Locate the cell with the specified text and output its (X, Y) center coordinate. 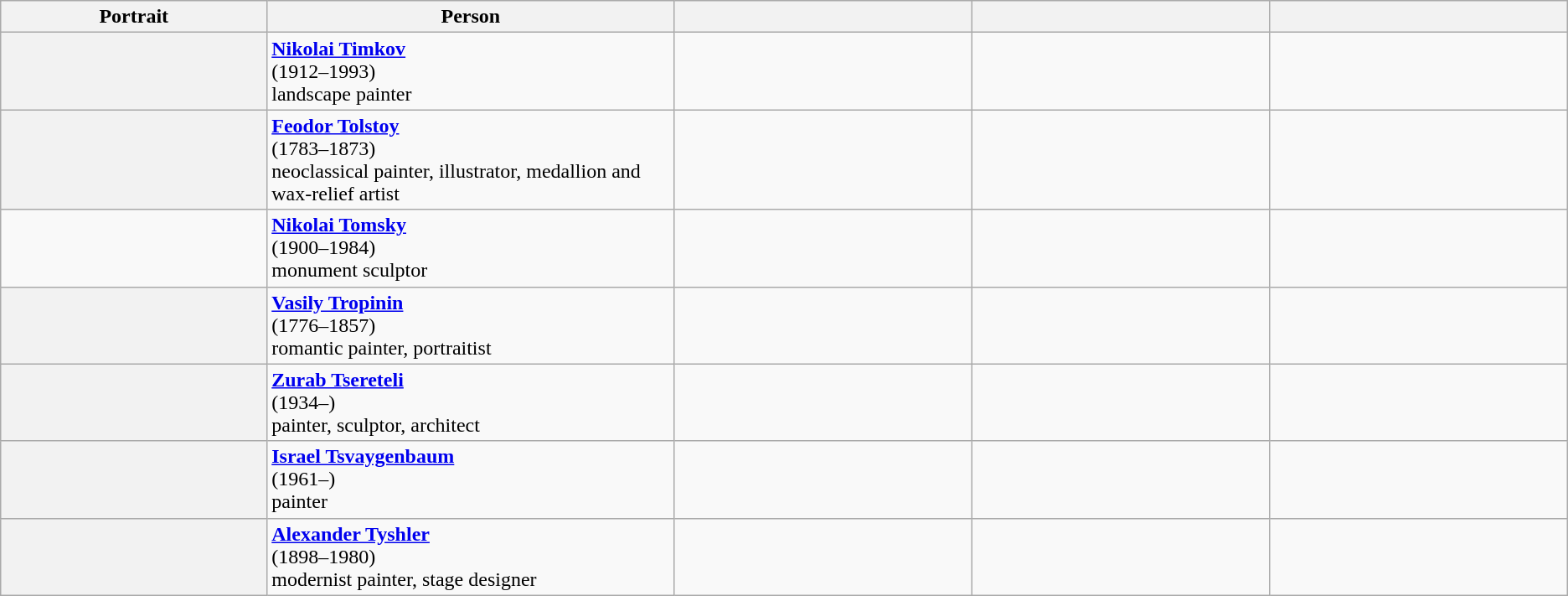
Feodor Tolstoy(1783–1873)neoclassical painter, illustrator, medallion and wax-relief artist (471, 159)
Nikolai Tomsky(1900–1984)monument sculptor (471, 248)
Israel Tsvaygenbaum (1961–)painter (471, 479)
Portrait (134, 17)
Alexander Tyshler (1898–1980)modernist painter, stage designer (471, 557)
Nikolai Timkov (1912–1993)landscape painter (471, 71)
Vasily Tropinin(1776–1857)romantic painter, portraitist (471, 325)
Zurab Tsereteli(1934–)painter, sculptor, architect (471, 402)
Person (471, 17)
